Scan for the cell matching the given text and deliver its (x, y) coordinate at center. 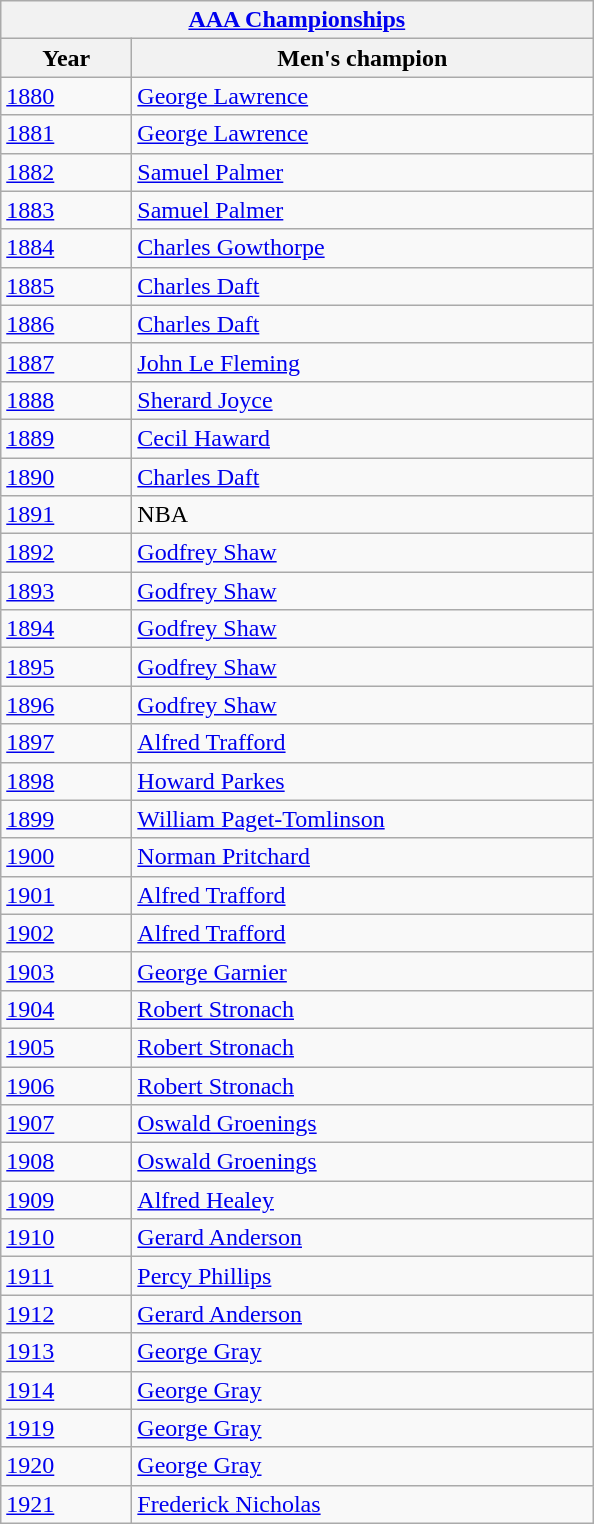
1912 (66, 1314)
1883 (66, 210)
1907 (66, 1124)
1896 (66, 705)
Men's champion (362, 58)
Cecil Haward (362, 438)
1904 (66, 1009)
1888 (66, 400)
1903 (66, 971)
George Garnier (362, 971)
Charles Gowthorpe (362, 248)
Sherard Joyce (362, 400)
Frederick Nicholas (362, 1504)
1893 (66, 591)
1885 (66, 286)
1897 (66, 743)
1889 (66, 438)
1892 (66, 553)
1891 (66, 515)
Alfred Healey (362, 1200)
1908 (66, 1162)
1914 (66, 1390)
1905 (66, 1047)
1910 (66, 1238)
1906 (66, 1085)
1881 (66, 134)
1895 (66, 667)
1911 (66, 1276)
1921 (66, 1504)
John Le Fleming (362, 362)
1899 (66, 819)
1909 (66, 1200)
1882 (66, 172)
NBA (362, 515)
Year (66, 58)
1901 (66, 895)
1902 (66, 933)
1894 (66, 629)
1898 (66, 781)
1900 (66, 857)
Howard Parkes (362, 781)
1880 (66, 96)
1887 (66, 362)
Percy Phillips (362, 1276)
AAA Championships (297, 20)
William Paget-Tomlinson (362, 819)
Norman Pritchard (362, 857)
1920 (66, 1466)
1913 (66, 1352)
1884 (66, 248)
1919 (66, 1428)
1890 (66, 477)
1886 (66, 324)
